Search for the cell housing the specified text and yield its [x, y] center coordinate. 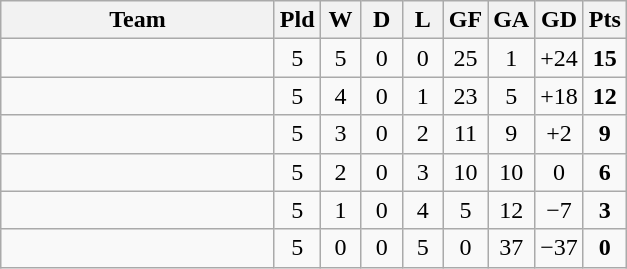
6 [604, 172]
GD [560, 20]
−7 [560, 210]
+24 [560, 58]
D [382, 20]
−37 [560, 248]
23 [465, 96]
15 [604, 58]
Pld [297, 20]
GF [465, 20]
37 [512, 248]
W [340, 20]
11 [465, 134]
+18 [560, 96]
+2 [560, 134]
L [422, 20]
Pts [604, 20]
Team [138, 20]
GA [512, 20]
25 [465, 58]
